Locate the cell with the specified text and output its [x, y] center coordinate. 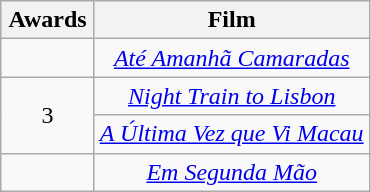
Em Segunda Mão [232, 172]
3 [48, 115]
A Última Vez que Vi Macau [232, 134]
Film [232, 20]
Night Train to Lisbon [232, 96]
Awards [48, 20]
Até Amanhã Camaradas [232, 58]
